Return (x, y) of the center of cell containing provided text 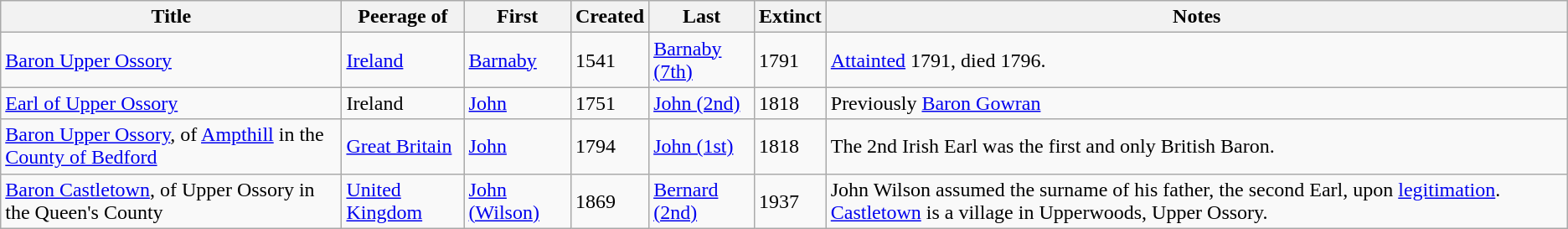
Great Britain (403, 146)
1869 (610, 201)
1794 (610, 146)
Title (171, 17)
1937 (791, 201)
Barnaby (7th) (702, 60)
Earl of Upper Ossory (171, 103)
Baron Castletown, of Upper Ossory in the Queen's County (171, 201)
Last (702, 17)
Notes (1196, 17)
The 2nd Irish Earl was the first and only British Baron. (1196, 146)
Barnaby (518, 60)
Bernard (2nd) (702, 201)
Attainted 1791, died 1796. (1196, 60)
Previously Baron Gowran (1196, 103)
John (Wilson) (518, 201)
John (1st) (702, 146)
Extinct (791, 17)
1791 (791, 60)
Baron Upper Ossory, of Ampthill in the County of Bedford (171, 146)
Baron Upper Ossory (171, 60)
Peerage of (403, 17)
Created (610, 17)
United Kingdom (403, 201)
First (518, 17)
1751 (610, 103)
1541 (610, 60)
John Wilson assumed the surname of his father, the second Earl, upon legitimation. Castletown is a village in Upperwoods, Upper Ossory. (1196, 201)
John (2nd) (702, 103)
